Scan for the cell matching the given text and deliver its [X, Y] coordinate at center. 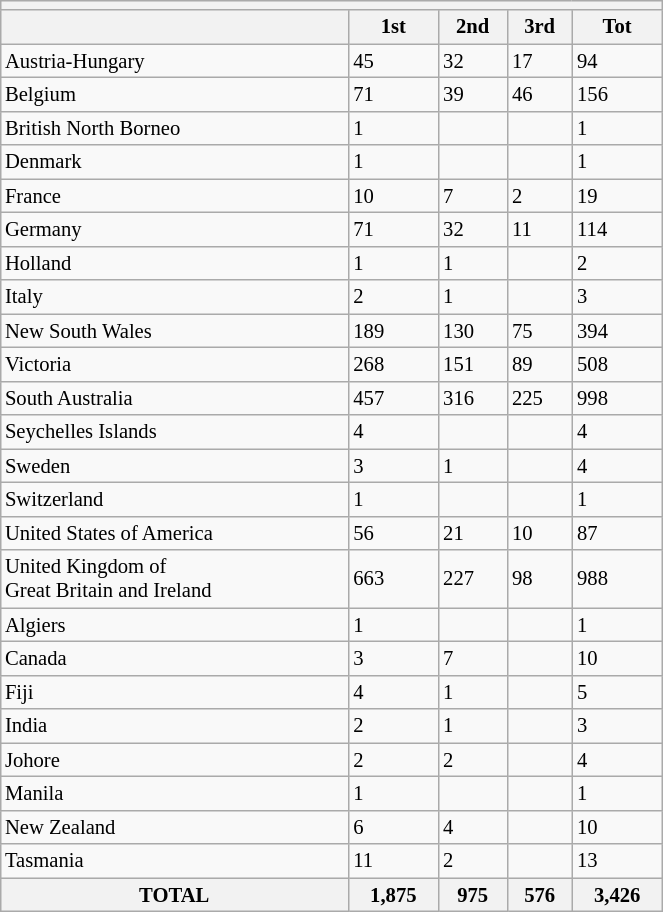
3rd [540, 27]
39 [472, 95]
Denmark [174, 162]
13 [617, 861]
Austria-Hungary [174, 61]
Germany [174, 230]
87 [617, 533]
3,426 [617, 895]
Holland [174, 263]
Victoria [174, 365]
South Australia [174, 398]
19 [617, 196]
457 [393, 398]
130 [472, 331]
114 [617, 230]
United States of America [174, 533]
576 [540, 895]
Sweden [174, 466]
21 [472, 533]
France [174, 196]
Belgium [174, 95]
225 [540, 398]
Seychelles Islands [174, 432]
75 [540, 331]
227 [472, 579]
Johore [174, 760]
508 [617, 365]
6 [393, 827]
Algiers [174, 625]
India [174, 726]
156 [617, 95]
British North Borneo [174, 128]
2nd [472, 27]
988 [617, 579]
New South Wales [174, 331]
Tot [617, 27]
98 [540, 579]
663 [393, 579]
189 [393, 331]
17 [540, 61]
45 [393, 61]
151 [472, 365]
316 [472, 398]
Fiji [174, 692]
Tasmania [174, 861]
975 [472, 895]
1st [393, 27]
94 [617, 61]
998 [617, 398]
5 [617, 692]
1,875 [393, 895]
46 [540, 95]
Manila [174, 794]
394 [617, 331]
Italy [174, 297]
Canada [174, 659]
United Kingdom ofGreat Britain and Ireland [174, 579]
268 [393, 365]
Switzerland [174, 500]
56 [393, 533]
89 [540, 365]
TOTAL [174, 895]
New Zealand [174, 827]
